Scan for the cell matching the given text and deliver its (X, Y) coordinate at center. 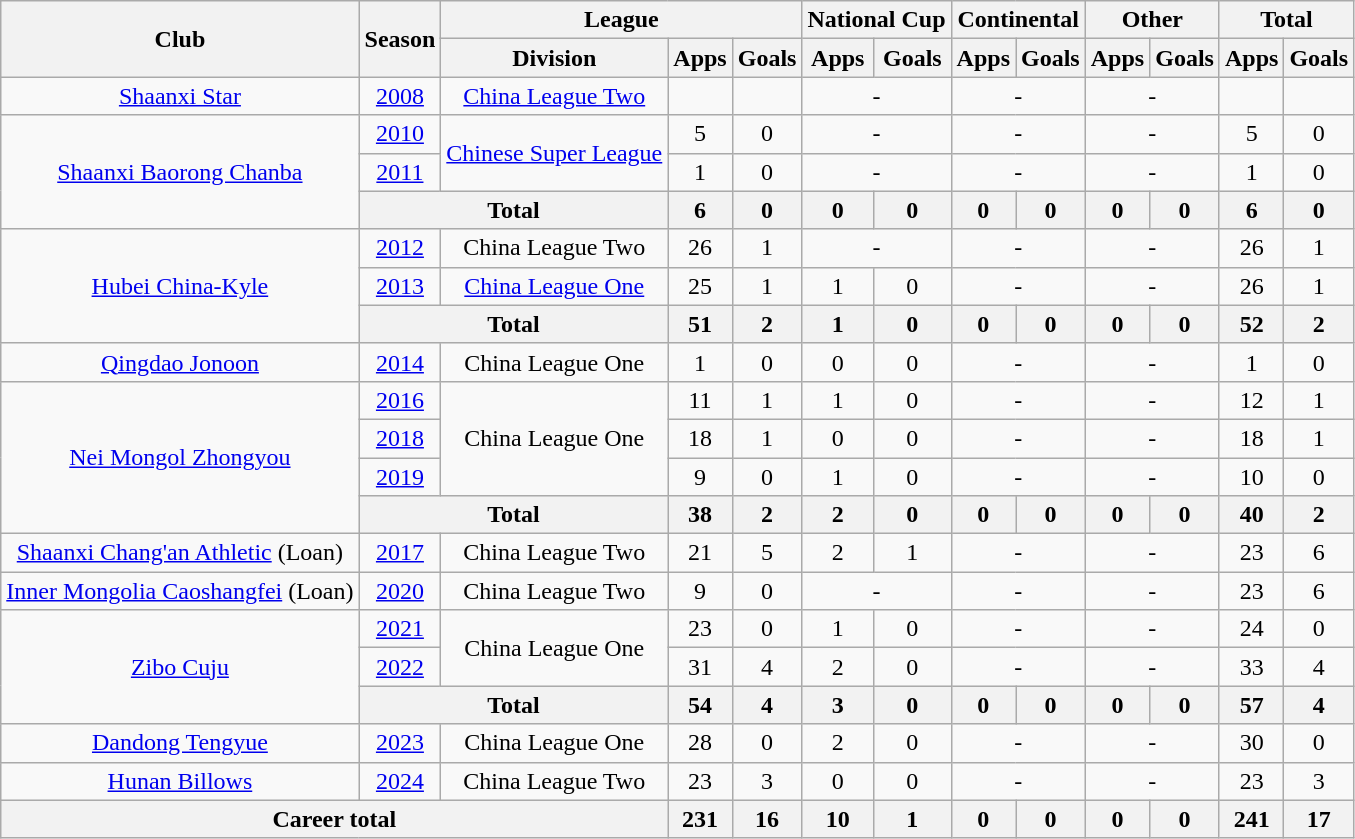
52 (1251, 324)
2012 (400, 248)
Career total (334, 819)
Other (1152, 20)
Division (554, 58)
2018 (400, 438)
16 (767, 819)
38 (700, 515)
Continental (1018, 20)
2013 (400, 286)
Qingdao Jonoon (180, 362)
2021 (400, 629)
2023 (400, 743)
31 (700, 667)
Shaanxi Baorong Chanba (180, 172)
241 (1251, 819)
2011 (400, 172)
Season (400, 39)
Zibo Cuju (180, 667)
54 (700, 705)
33 (1251, 667)
Inner Mongolia Caoshangfei (Loan) (180, 591)
17 (1319, 819)
Hunan Billows (180, 781)
League (622, 20)
28 (700, 743)
Dandong Tengyue (180, 743)
231 (700, 819)
2020 (400, 591)
Nei Mongol Zhongyou (180, 457)
2022 (400, 667)
51 (700, 324)
Chinese Super League (554, 153)
2008 (400, 96)
2016 (400, 400)
24 (1251, 629)
2014 (400, 362)
2019 (400, 477)
40 (1251, 515)
Shaanxi Star (180, 96)
2017 (400, 553)
National Cup (876, 20)
Club (180, 39)
11 (700, 400)
2010 (400, 134)
30 (1251, 743)
21 (700, 553)
2024 (400, 781)
12 (1251, 400)
Hubei China-Kyle (180, 286)
Shaanxi Chang'an Athletic (Loan) (180, 553)
57 (1251, 705)
25 (700, 286)
